Return the [x, y] coordinate for the center point of the cell that contains the specified text.  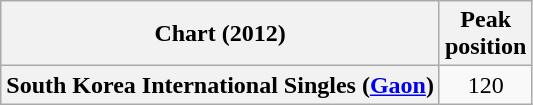
Chart (2012) [220, 34]
South Korea International Singles (Gaon) [220, 85]
120 [485, 85]
Peakposition [485, 34]
